Locate the cell with the specified text and output its [x, y] center coordinate. 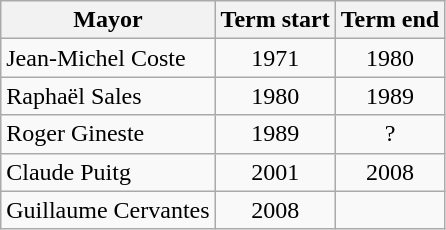
Term end [390, 20]
Guillaume Cervantes [108, 210]
Jean-Michel Coste [108, 58]
Raphaël Sales [108, 96]
? [390, 134]
Mayor [108, 20]
2001 [275, 172]
Roger Gineste [108, 134]
Claude Puitg [108, 172]
Term start [275, 20]
1971 [275, 58]
